For the text-containing cell, return its midpoint in (x, y) coordinate format. 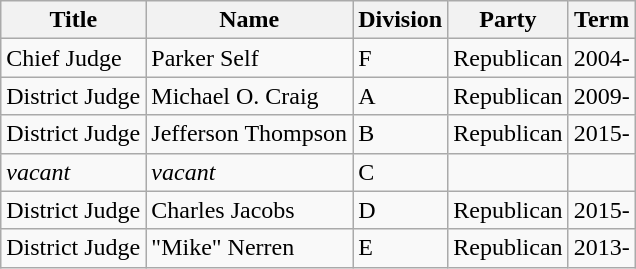
Chief Judge (74, 58)
Charles Jacobs (250, 210)
C (400, 172)
Title (74, 20)
Michael O. Craig (250, 96)
D (400, 210)
Division (400, 20)
Jefferson Thompson (250, 134)
A (400, 96)
Term (602, 20)
F (400, 58)
"Mike" Nerren (250, 248)
2004- (602, 58)
E (400, 248)
Parker Self (250, 58)
Name (250, 20)
2013- (602, 248)
Party (508, 20)
2009- (602, 96)
B (400, 134)
